Extract the (x, y) coordinate from the center of the cell holding the provided text.  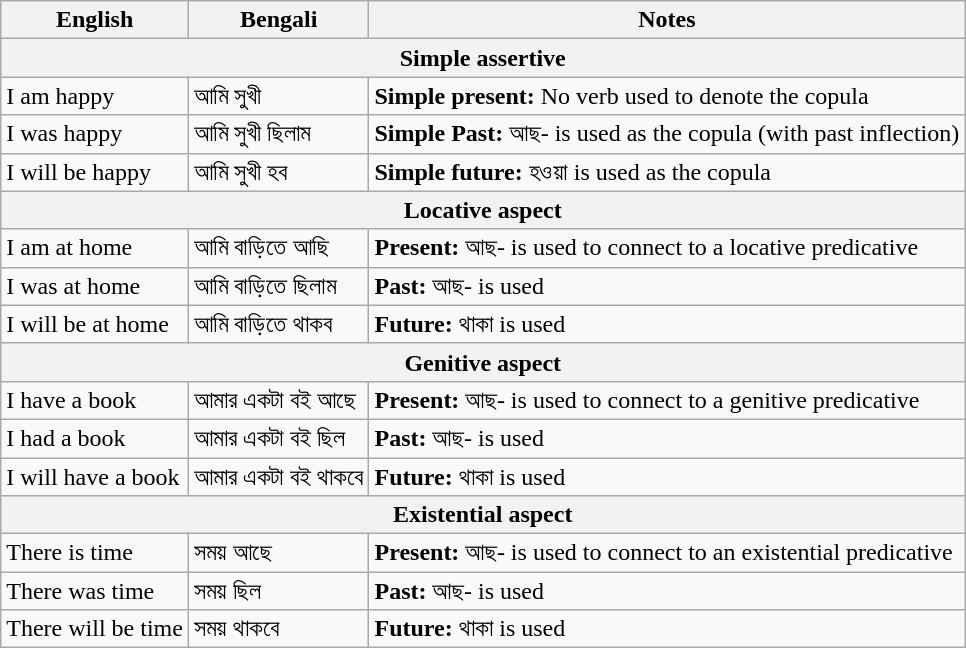
English (95, 20)
Simple future: হওয়া is used as the copula (667, 172)
There was time (95, 591)
সময় থাকবে (278, 629)
Simple assertive (483, 58)
আমি সুখী ছিলাম (278, 134)
আমার একটা বই থাকবে (278, 477)
Existential aspect (483, 515)
I was happy (95, 134)
Bengali (278, 20)
I was at home (95, 286)
I had a book (95, 438)
আমি বাড়িতে ছিলাম (278, 286)
I have a book (95, 400)
Simple Past: আছ- is used as the copula (with past inflection) (667, 134)
Locative aspect (483, 210)
Present: আছ- is used to connect to an existential predicative (667, 553)
I will be happy (95, 172)
আমার একটা বই আছে (278, 400)
আমি সুখী হব (278, 172)
Present: আছ- is used to connect to a locative predicative (667, 248)
সময় আছে (278, 553)
Genitive aspect (483, 362)
আমি বাড়িতে আছি (278, 248)
I am at home (95, 248)
আমি বাড়িতে থাকব (278, 324)
আমি সুখী (278, 96)
I am happy (95, 96)
Present: আছ- is used to connect to a genitive predicative (667, 400)
Notes (667, 20)
There will be time (95, 629)
Simple present: No verb used to denote the copula (667, 96)
আমার একটা বই ছিল (278, 438)
I will have a book (95, 477)
I will be at home (95, 324)
There is time (95, 553)
সময় ছিল (278, 591)
